Output the (X, Y) coordinate of the center of the cell containing the given text.  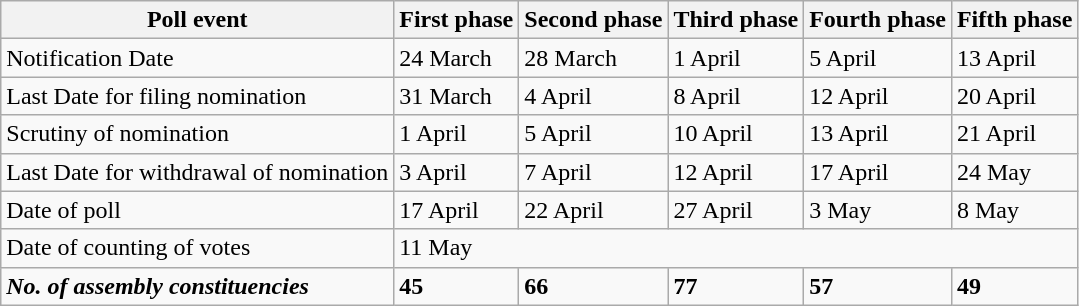
Fifth phase (1014, 20)
57 (878, 286)
Scrutiny of nomination (198, 134)
Second phase (594, 20)
3 April (456, 172)
No. of assembly constituencies (198, 286)
Last Date for filing nomination (198, 96)
10 April (736, 134)
11 May (736, 248)
8 May (1014, 210)
22 April (594, 210)
49 (1014, 286)
27 April (736, 210)
8 April (736, 96)
45 (456, 286)
77 (736, 286)
24 May (1014, 172)
Third phase (736, 20)
Date of counting of votes (198, 248)
4 April (594, 96)
3 May (878, 210)
21 April (1014, 134)
7 April (594, 172)
24 March (456, 58)
Date of poll (198, 210)
28 March (594, 58)
31 March (456, 96)
Fourth phase (878, 20)
20 April (1014, 96)
66 (594, 286)
Notification Date (198, 58)
First phase (456, 20)
Last Date for withdrawal of nomination (198, 172)
Poll event (198, 20)
